For the text-containing cell, return its midpoint in [X, Y] coordinate format. 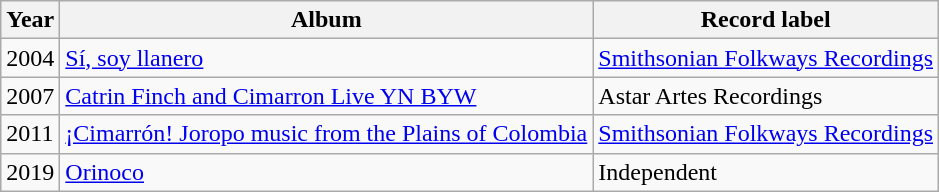
Record label [766, 20]
Astar Artes Recordings [766, 96]
Orinoco [326, 172]
2011 [30, 134]
2004 [30, 58]
2007 [30, 96]
Album [326, 20]
2019 [30, 172]
¡Cimarrón! Joropo music from the Plains of Colombia [326, 134]
Year [30, 20]
Independent [766, 172]
Catrin Finch and Cimarron Live YN BYW [326, 96]
Sí, soy llanero [326, 58]
